Detect which cell encompasses the target text, then output its [X, Y] center coordinate. 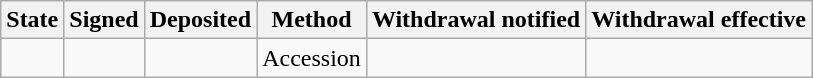
Signed [104, 20]
Method [312, 20]
Deposited [200, 20]
Accession [312, 58]
State [32, 20]
Withdrawal effective [699, 20]
Withdrawal notified [476, 20]
